Capture the cell that displays the provided text and extract its [x, y] central coordinate. 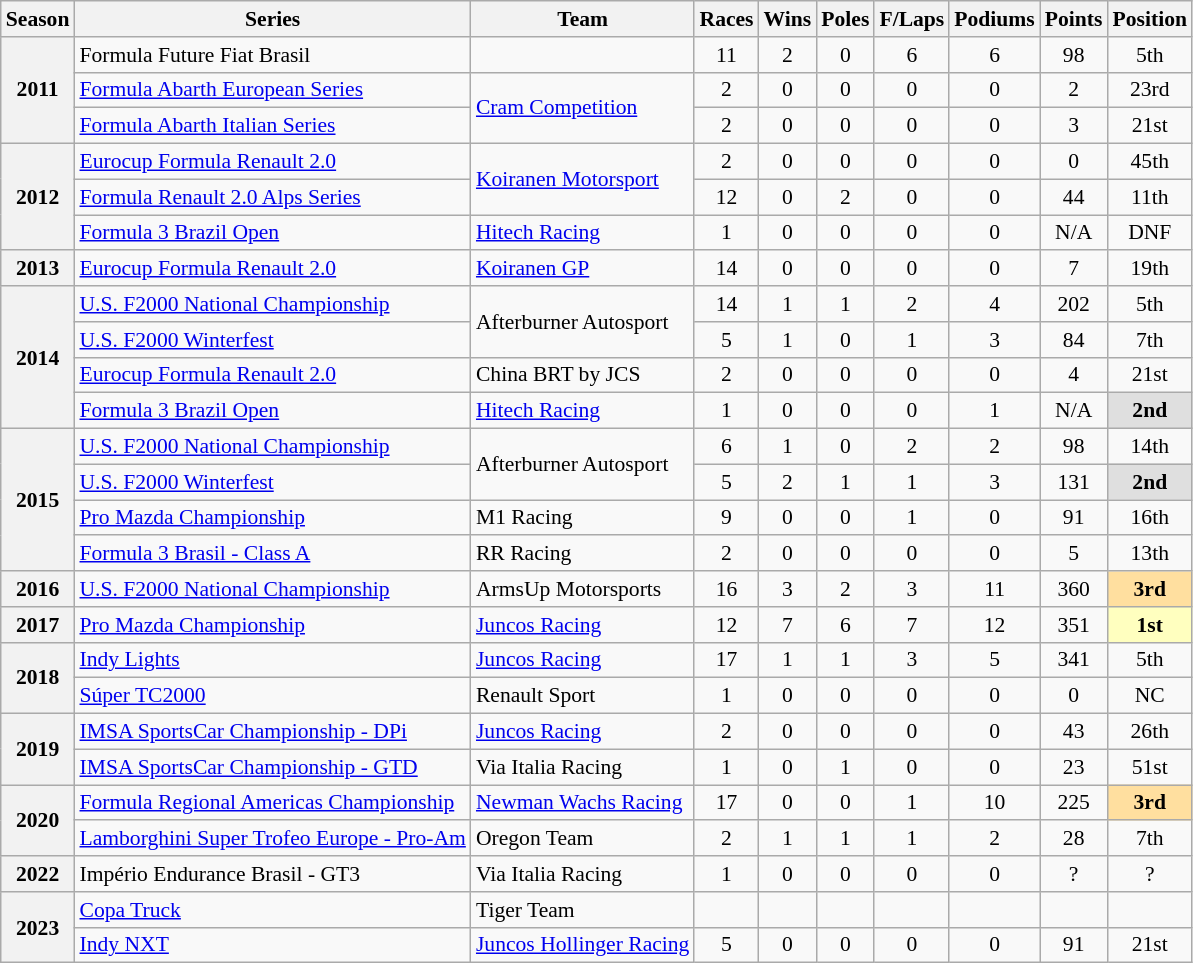
ArmsUp Motorsports [583, 589]
2011 [38, 90]
23 [1074, 767]
44 [1074, 197]
2019 [38, 750]
IMSA SportsCar Championship - GTD [272, 767]
Indy Lights [272, 660]
Súper TC2000 [272, 696]
26th [1150, 732]
225 [1074, 803]
Cram Competition [583, 108]
Império Endurance Brasil - GT3 [272, 874]
Season [38, 19]
Formula Future Fiat Brasil [272, 55]
16 [726, 589]
10 [994, 803]
23rd [1150, 90]
Newman Wachs Racing [583, 803]
1st [1150, 625]
Wins [788, 19]
84 [1074, 340]
Copa Truck [272, 910]
341 [1074, 660]
Lamborghini Super Trofeo Europe - Pro-Am [272, 839]
202 [1074, 304]
28 [1074, 839]
Position [1150, 19]
11th [1150, 197]
2022 [38, 874]
16th [1150, 518]
19th [1150, 269]
Koiranen Motorsport [583, 180]
Formula Renault 2.0 Alps Series [272, 197]
Team [583, 19]
Tiger Team [583, 910]
2017 [38, 625]
131 [1074, 482]
2012 [38, 198]
2020 [38, 820]
Formula 3 Brasil - Class A [272, 554]
Formula Regional Americas Championship [272, 803]
9 [726, 518]
Series [272, 19]
Indy NXT [272, 945]
2023 [38, 928]
2014 [38, 357]
IMSA SportsCar Championship - DPi [272, 732]
RR Racing [583, 554]
2016 [38, 589]
DNF [1150, 233]
NC [1150, 696]
Points [1074, 19]
Podiums [994, 19]
360 [1074, 589]
Poles [845, 19]
13th [1150, 554]
43 [1074, 732]
14th [1150, 447]
351 [1074, 625]
45th [1150, 162]
Juncos Hollinger Racing [583, 945]
M1 Racing [583, 518]
51st [1150, 767]
Renault Sport [583, 696]
2013 [38, 269]
Oregon Team [583, 839]
2015 [38, 500]
Formula Abarth Italian Series [272, 126]
F/Laps [912, 19]
China BRT by JCS [583, 375]
Races [726, 19]
Formula Abarth European Series [272, 90]
2018 [38, 678]
Koiranen GP [583, 269]
